Capture the cell that displays the provided text and extract its [X, Y] central coordinate. 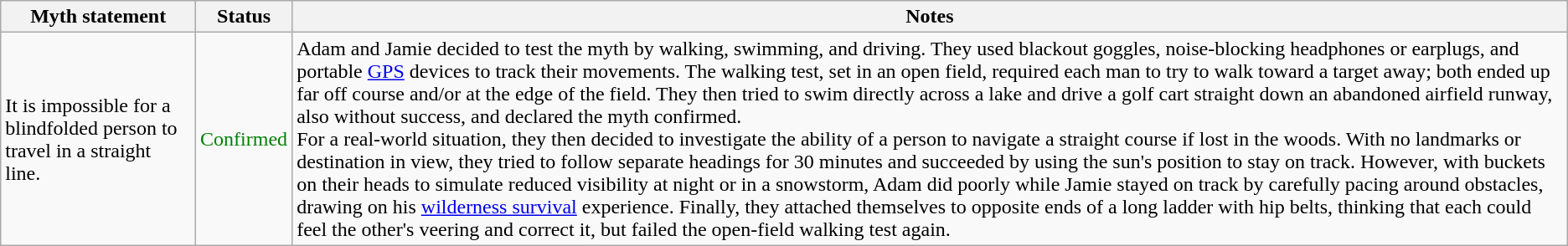
Myth statement [99, 17]
It is impossible for a blindfolded person to travel in a straight line. [99, 139]
Status [245, 17]
Confirmed [245, 139]
Notes [930, 17]
